Search for the cell housing the specified text and yield its (x, y) center coordinate. 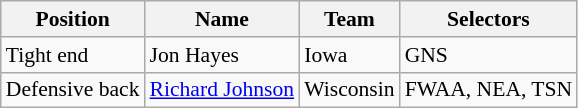
Jon Hayes (222, 55)
Defensive back (73, 90)
Position (73, 19)
Richard Johnson (222, 90)
Iowa (349, 55)
GNS (489, 55)
Team (349, 19)
Tight end (73, 55)
FWAA, NEA, TSN (489, 90)
Name (222, 19)
Selectors (489, 19)
Wisconsin (349, 90)
